For the text-containing cell, return its midpoint in [x, y] coordinate format. 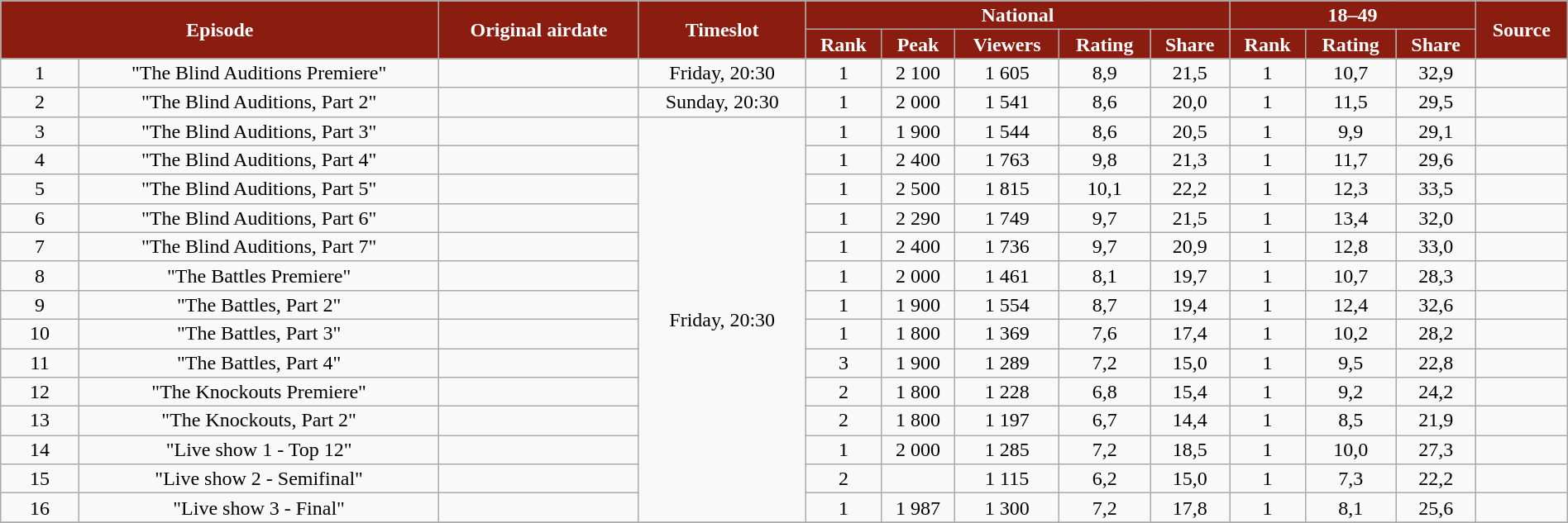
11,5 [1350, 102]
Original airdate [539, 30]
33,0 [1436, 246]
National [1017, 15]
33,5 [1436, 188]
28,2 [1436, 334]
11 [40, 364]
1 605 [1007, 73]
12 [40, 392]
2 100 [918, 73]
"The Battles Premiere" [258, 276]
1 285 [1007, 449]
12,3 [1350, 188]
1 544 [1007, 131]
25,6 [1436, 507]
19,7 [1190, 276]
"The Battles, Part 4" [258, 364]
8,9 [1105, 73]
1 541 [1007, 102]
20,0 [1190, 102]
28,3 [1436, 276]
"The Blind Auditions, Part 7" [258, 246]
29,6 [1436, 160]
Source [1522, 30]
1 554 [1007, 304]
10 [40, 334]
7 [40, 246]
6 [40, 218]
"The Knockouts Premiere" [258, 392]
12,4 [1350, 304]
"Live show 1 - Top 12" [258, 449]
"The Blind Auditions, Part 3" [258, 131]
6,7 [1105, 421]
"The Blind Auditions, Part 6" [258, 218]
9,2 [1350, 392]
6,2 [1105, 479]
8,7 [1105, 304]
17,4 [1190, 334]
20,5 [1190, 131]
10,0 [1350, 449]
18,5 [1190, 449]
11,7 [1350, 160]
"The Knockouts, Part 2" [258, 421]
29,5 [1436, 102]
1 736 [1007, 246]
15,4 [1190, 392]
7,6 [1105, 334]
32,9 [1436, 73]
27,3 [1436, 449]
1 115 [1007, 479]
1 300 [1007, 507]
12,8 [1350, 246]
"The Battles, Part 3" [258, 334]
32,0 [1436, 218]
1 815 [1007, 188]
"Live show 3 - Final" [258, 507]
1 763 [1007, 160]
32,6 [1436, 304]
"The Blind Auditions, Part 2" [258, 102]
15 [40, 479]
"The Blind Auditions, Part 4" [258, 160]
Peak [918, 45]
16 [40, 507]
21,9 [1436, 421]
1 369 [1007, 334]
5 [40, 188]
8,5 [1350, 421]
"The Blind Auditions Premiere" [258, 73]
"Live show 2 - Semifinal" [258, 479]
Sunday, 20:30 [722, 102]
13 [40, 421]
10,1 [1105, 188]
2 290 [918, 218]
1 289 [1007, 364]
2 500 [918, 188]
29,1 [1436, 131]
17,8 [1190, 507]
19,4 [1190, 304]
14,4 [1190, 421]
9,9 [1350, 131]
21,3 [1190, 160]
Viewers [1007, 45]
"The Blind Auditions, Part 5" [258, 188]
1 461 [1007, 276]
1 197 [1007, 421]
22,8 [1436, 364]
1 987 [918, 507]
9 [40, 304]
14 [40, 449]
18–49 [1353, 15]
10,2 [1350, 334]
8 [40, 276]
9,5 [1350, 364]
Timeslot [722, 30]
13,4 [1350, 218]
6,8 [1105, 392]
1 749 [1007, 218]
9,8 [1105, 160]
7,3 [1350, 479]
"The Battles, Part 2" [258, 304]
24,2 [1436, 392]
Episode [220, 30]
4 [40, 160]
1 228 [1007, 392]
20,9 [1190, 246]
